Find where the given text appears and provide that cell's center as [x, y] coordinate. 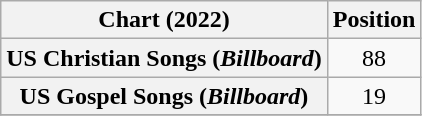
19 [374, 96]
88 [374, 58]
Position [374, 20]
US Christian Songs (Billboard) [164, 58]
US Gospel Songs (Billboard) [164, 96]
Chart (2022) [164, 20]
